Capture the cell that displays the provided text and extract its [X, Y] central coordinate. 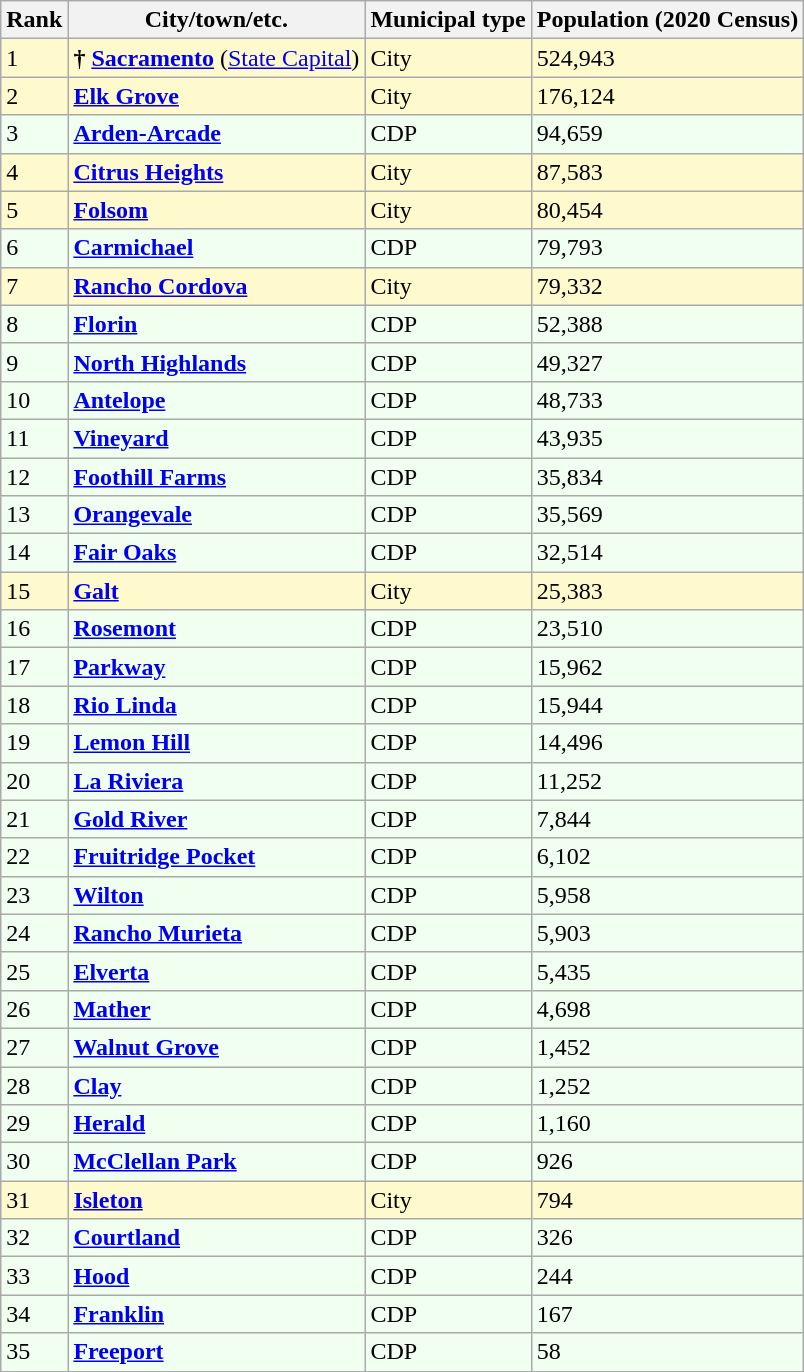
18 [34, 705]
19 [34, 743]
9 [34, 362]
La Riviera [216, 781]
33 [34, 1276]
12 [34, 477]
3 [34, 134]
McClellan Park [216, 1162]
5,958 [667, 895]
43,935 [667, 438]
4,698 [667, 1009]
5,435 [667, 971]
23,510 [667, 629]
244 [667, 1276]
Rio Linda [216, 705]
94,659 [667, 134]
4 [34, 172]
2 [34, 96]
Folsom [216, 210]
24 [34, 933]
31 [34, 1200]
Clay [216, 1085]
29 [34, 1124]
35 [34, 1352]
North Highlands [216, 362]
Franklin [216, 1314]
Gold River [216, 819]
11,252 [667, 781]
8 [34, 324]
Hood [216, 1276]
30 [34, 1162]
13 [34, 515]
28 [34, 1085]
Foothill Farms [216, 477]
1,252 [667, 1085]
49,327 [667, 362]
926 [667, 1162]
35,834 [667, 477]
Walnut Grove [216, 1047]
Wilton [216, 895]
1 [34, 58]
Parkway [216, 667]
Herald [216, 1124]
Fruitridge Pocket [216, 857]
Rank [34, 20]
22 [34, 857]
167 [667, 1314]
52,388 [667, 324]
Citrus Heights [216, 172]
794 [667, 1200]
7 [34, 286]
Rosemont [216, 629]
32,514 [667, 553]
48,733 [667, 400]
176,124 [667, 96]
524,943 [667, 58]
58 [667, 1352]
Mather [216, 1009]
Elk Grove [216, 96]
5 [34, 210]
Orangevale [216, 515]
Courtland [216, 1238]
14,496 [667, 743]
5,903 [667, 933]
6,102 [667, 857]
6 [34, 248]
Lemon Hill [216, 743]
15 [34, 591]
26 [34, 1009]
32 [34, 1238]
Arden-Arcade [216, 134]
79,793 [667, 248]
Galt [216, 591]
27 [34, 1047]
11 [34, 438]
16 [34, 629]
20 [34, 781]
City/town/etc. [216, 20]
Rancho Murieta [216, 933]
Elverta [216, 971]
Vineyard [216, 438]
† Sacramento (State Capital) [216, 58]
326 [667, 1238]
87,583 [667, 172]
15,962 [667, 667]
10 [34, 400]
7,844 [667, 819]
Isleton [216, 1200]
1,452 [667, 1047]
Population (2020 Census) [667, 20]
Freeport [216, 1352]
Rancho Cordova [216, 286]
25,383 [667, 591]
15,944 [667, 705]
23 [34, 895]
21 [34, 819]
Florin [216, 324]
Municipal type [448, 20]
35,569 [667, 515]
Fair Oaks [216, 553]
79,332 [667, 286]
80,454 [667, 210]
25 [34, 971]
34 [34, 1314]
Antelope [216, 400]
17 [34, 667]
Carmichael [216, 248]
14 [34, 553]
1,160 [667, 1124]
